From the cell containing the given text, extract its center point as [X, Y] coordinate. 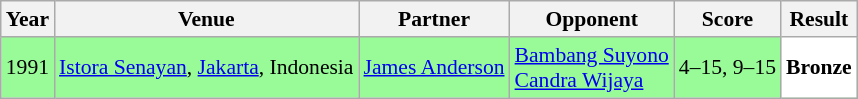
1991 [28, 68]
4–15, 9–15 [728, 68]
Opponent [592, 19]
James Anderson [434, 68]
Bambang Suyono Candra Wijaya [592, 68]
Year [28, 19]
Istora Senayan, Jakarta, Indonesia [206, 68]
Venue [206, 19]
Result [819, 19]
Score [728, 19]
Partner [434, 19]
Bronze [819, 68]
